Identify which cell holds the provided text, then report its (X, Y) central coordinate. 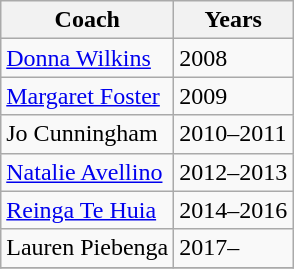
2012–2013 (234, 172)
Jo Cunningham (88, 134)
Natalie Avellino (88, 172)
2017– (234, 248)
2008 (234, 58)
Coach (88, 20)
Years (234, 20)
Donna Wilkins (88, 58)
2010–2011 (234, 134)
Reinga Te Huia (88, 210)
2009 (234, 96)
Lauren Piebenga (88, 248)
2014–2016 (234, 210)
Margaret Foster (88, 96)
